Identify which cell holds the provided text, then report its [x, y] central coordinate. 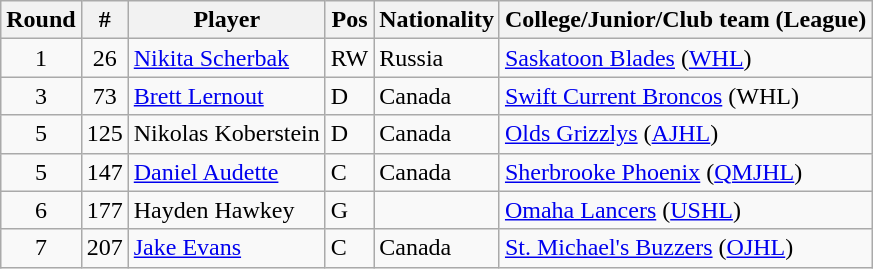
College/Junior/Club team (League) [685, 20]
73 [104, 96]
Olds Grizzlys (AJHL) [685, 134]
Nikita Scherbak [226, 58]
RW [349, 58]
# [104, 20]
Pos [349, 20]
Russia [437, 58]
Sherbrooke Phoenix (QMJHL) [685, 172]
Daniel Audette [226, 172]
Round [41, 20]
Player [226, 20]
Saskatoon Blades (WHL) [685, 58]
6 [41, 210]
207 [104, 248]
177 [104, 210]
Nationality [437, 20]
26 [104, 58]
Omaha Lancers (USHL) [685, 210]
7 [41, 248]
Swift Current Broncos (WHL) [685, 96]
125 [104, 134]
Jake Evans [226, 248]
St. Michael's Buzzers (OJHL) [685, 248]
3 [41, 96]
1 [41, 58]
G [349, 210]
Brett Lernout [226, 96]
Hayden Hawkey [226, 210]
147 [104, 172]
Nikolas Koberstein [226, 134]
